Return the (X, Y) coordinate for the center point of the cell that contains the specified text.  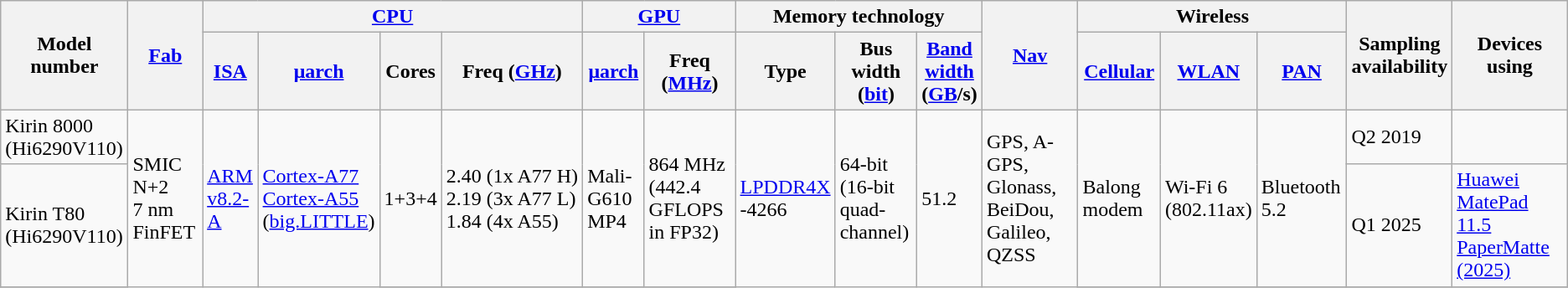
Kirin T80(Hi6290V110) (64, 225)
LPDDR4X-4266 (786, 198)
Devices using (1510, 55)
GPU (659, 17)
Model number (64, 55)
51.2 (950, 198)
Cortex-A77Cortex-A55(big.LITTLE) (318, 198)
Nav (1030, 55)
Sampling availability (1400, 55)
Type (786, 71)
Bus width (bit) (876, 71)
WLAN (1208, 71)
Memory technology (859, 17)
Huawei MatePad 11.5 PaperMatte (2025) (1510, 225)
Mali-G610 MP4 (613, 198)
SMIC N+27 nm FinFET (166, 198)
Cellular (1119, 71)
ISA (230, 71)
64-bit (16-bit quad-channel) (876, 198)
Q1 2025 (1400, 225)
Freq (GHz) (512, 71)
1+3+4 (410, 198)
GPS, A-GPS, Glonass, BeiDou, Galileo, QZSS (1030, 198)
Wi-Fi 6 (802.11ax) (1208, 198)
Q2 2019 (1400, 137)
Cores (410, 71)
ARMv8.2-A (230, 198)
Fab (166, 55)
864 MHz(442.4 GFLOPS in FP32) (690, 198)
2.40 (1x A77 H)2.19 (3x A77 L)1.84 (4x A55) (512, 198)
Wireless (1213, 17)
Freq (MHz) (690, 71)
Kirin 8000(Hi6290V110) (64, 137)
Balong modem (1119, 198)
Bandwidth (GB/s) (950, 71)
CPU (393, 17)
Bluetooth 5.2 (1302, 198)
PAN (1302, 71)
